Return the (x, y) coordinate for the center point of the cell that contains the specified text.  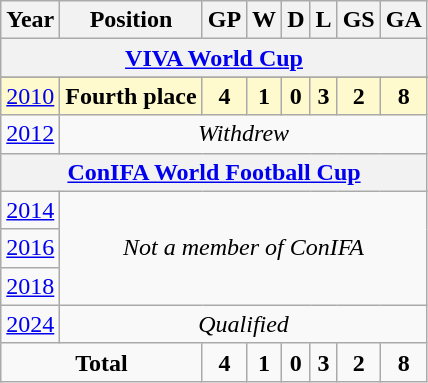
2014 (30, 210)
2018 (30, 286)
Year (30, 20)
L (324, 20)
2016 (30, 248)
Not a member of ConIFA (244, 248)
Position (131, 20)
D (296, 20)
ConIFA World Football Cup (214, 172)
Qualified (244, 324)
VIVA World Cup (214, 58)
2010 (30, 96)
2024 (30, 324)
GP (224, 20)
Total (102, 362)
GA (404, 20)
Withdrew (244, 134)
2012 (30, 134)
W (264, 20)
Fourth place (131, 96)
GS (358, 20)
